Output the (X, Y) coordinate of the center of the cell containing the given text.  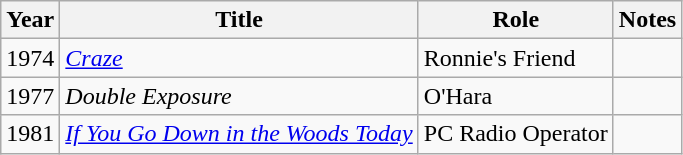
Double Exposure (239, 96)
1974 (30, 58)
Title (239, 20)
Ronnie's Friend (516, 58)
If You Go Down in the Woods Today (239, 134)
1977 (30, 96)
Role (516, 20)
Year (30, 20)
1981 (30, 134)
Craze (239, 58)
Notes (647, 20)
PC Radio Operator (516, 134)
O'Hara (516, 96)
